Determine the [x, y] coordinate at the center of the cell enclosing the given text.  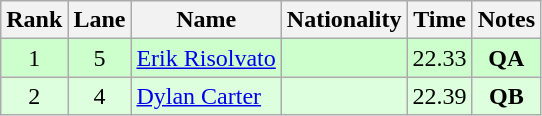
Rank [34, 20]
Time [440, 20]
4 [100, 96]
Name [206, 20]
Dylan Carter [206, 96]
Notes [506, 20]
QB [506, 96]
1 [34, 58]
Nationality [344, 20]
Lane [100, 20]
Erik Risolvato [206, 58]
22.33 [440, 58]
22.39 [440, 96]
QA [506, 58]
5 [100, 58]
2 [34, 96]
